Scan for the cell matching the given text and deliver its [x, y] coordinate at center. 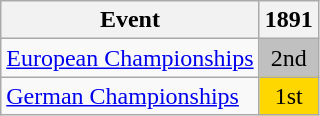
Event [130, 20]
2nd [288, 58]
European Championships [130, 58]
1st [288, 96]
German Championships [130, 96]
1891 [288, 20]
